For the text-containing cell, return its midpoint in (X, Y) coordinate format. 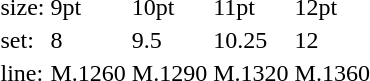
8 (88, 40)
9.5 (169, 40)
10.25 (251, 40)
